Search for the cell housing the specified text and yield its [X, Y] center coordinate. 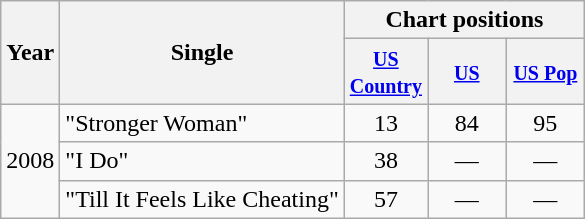
"I Do" [202, 161]
Year [30, 52]
38 [386, 161]
84 [468, 123]
US [468, 72]
13 [386, 123]
Single [202, 52]
Chart positions [464, 20]
"Till It Feels Like Cheating" [202, 199]
57 [386, 199]
US Pop [546, 72]
"Stronger Woman" [202, 123]
95 [546, 123]
US Country [386, 72]
2008 [30, 161]
